Return (x, y) of the center of cell containing provided text 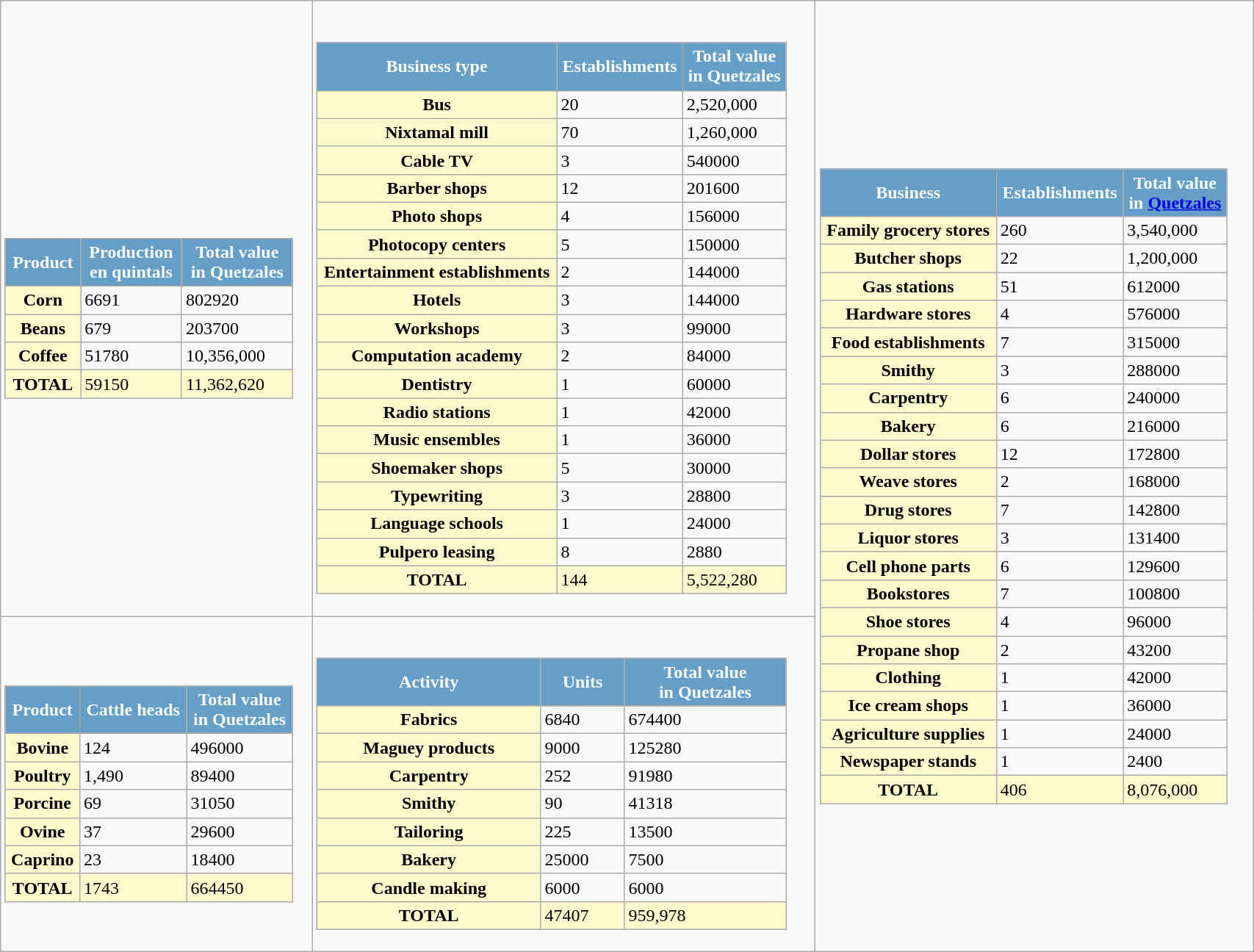
168000 (1175, 482)
150000 (735, 244)
28800 (735, 496)
240000 (1175, 398)
Newspaper stands (908, 762)
172800 (1175, 454)
31050 (239, 804)
3,540,000 (1175, 231)
Cell phone parts (908, 566)
Clothing (908, 678)
Nixtamal mill (436, 132)
Units (583, 682)
70 (620, 132)
Bookstores (908, 594)
2400 (1175, 762)
Dollar stores (908, 454)
6691 (131, 300)
23 (133, 859)
Typewriting (436, 496)
612000 (1175, 286)
Cable TV (436, 160)
252 (583, 776)
Bovine (43, 748)
43200 (1175, 650)
51780 (131, 356)
Dentistry (436, 384)
20 (620, 104)
1,200,000 (1175, 259)
13500 (705, 832)
2880 (735, 552)
1743 (133, 887)
664450 (239, 887)
Tailoring (429, 832)
Product Productionen quintals Total valuein Quetzales Corn 6691 802920 Beans 679 203700 Coffee 51780 10,356,000 TOTAL 59150 11,362,620 (156, 309)
Ice cream shops (908, 706)
Drug stores (908, 510)
Activity (429, 682)
99000 (735, 328)
Pulpero leasing (436, 552)
Family grocery stores (908, 231)
10,356,000 (237, 356)
Maguey products (429, 748)
Product Cattle heads Total valuein Quetzales Bovine 124 496000 Poultry 1,490 89400 Porcine 69 31050 Ovine 37 29600 Caprino 23 18400 TOTAL 1743 664450 (156, 783)
Porcine (43, 804)
Productionen quintals (131, 262)
60000 (735, 384)
9000 (583, 748)
11,362,620 (237, 384)
Hardware stores (908, 314)
Barber shops (436, 188)
Poultry (43, 776)
100800 (1175, 594)
125280 (705, 748)
2,520,000 (735, 104)
679 (131, 328)
576000 (1175, 314)
Shoemaker shops (436, 468)
Candle making (429, 887)
129600 (1175, 566)
41318 (705, 804)
142800 (1175, 510)
22 (1059, 259)
7500 (705, 859)
Bus (436, 104)
25000 (583, 859)
Liquor stores (908, 538)
Coffee (43, 356)
Corn (43, 300)
30000 (735, 468)
Computation academy (436, 356)
1,490 (133, 776)
144 (620, 580)
959,978 (705, 915)
Entertainment establishments (436, 272)
Cattle heads (133, 710)
Propane shop (908, 650)
89400 (239, 776)
51 (1059, 286)
Shoe stores (908, 621)
496000 (239, 748)
260 (1059, 231)
37 (133, 832)
Photo shops (436, 216)
Weave stores (908, 482)
Ovine (43, 832)
Food establishments (908, 342)
96000 (1175, 621)
47407 (583, 915)
Beans (43, 328)
90 (583, 804)
Language schools (436, 524)
Music ensembles (436, 440)
203700 (237, 328)
Radio stations (436, 412)
288000 (1175, 370)
406 (1059, 790)
91980 (705, 776)
84000 (735, 356)
Agriculture supplies (908, 734)
156000 (735, 216)
8 (620, 552)
Hotels (436, 300)
Business (908, 192)
Workshops (436, 328)
Photocopy centers (436, 244)
6840 (583, 720)
1,260,000 (735, 132)
201600 (735, 188)
8,076,000 (1175, 790)
69 (133, 804)
5,522,280 (735, 580)
Fabrics (429, 720)
Caprino (43, 859)
216000 (1175, 426)
674400 (705, 720)
802920 (237, 300)
59150 (131, 384)
Butcher shops (908, 259)
540000 (735, 160)
225 (583, 832)
124 (133, 748)
Gas stations (908, 286)
29600 (239, 832)
18400 (239, 859)
315000 (1175, 342)
Business type (436, 66)
131400 (1175, 538)
